For the text-containing cell, return its midpoint in (x, y) coordinate format. 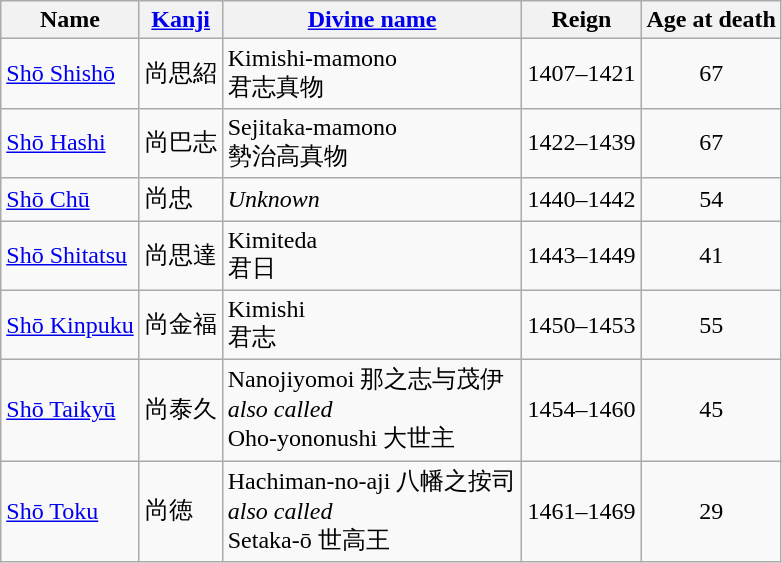
Divine name (372, 20)
Age at death (711, 20)
Shō Taikyū (70, 410)
1443–1449 (582, 255)
尚巴志 (180, 143)
1461–1469 (582, 512)
Nanojiyomoi 那之志与茂伊also calledOho-yononushi 大世主 (372, 410)
Kanji (180, 20)
1450–1453 (582, 325)
45 (711, 410)
29 (711, 512)
1440–1442 (582, 200)
Shō Hashi (70, 143)
Shō Shitatsu (70, 255)
尚金福 (180, 325)
尚徳 (180, 512)
1454–1460 (582, 410)
Kimishi君志 (372, 325)
Kimiteda君日 (372, 255)
55 (711, 325)
尚泰久 (180, 410)
尚思紹 (180, 74)
54 (711, 200)
41 (711, 255)
Shō Toku (70, 512)
尚思達 (180, 255)
Shō Kinpuku (70, 325)
Unknown (372, 200)
Sejitaka-mamono勢治高真物 (372, 143)
Kimishi-mamono君志真物 (372, 74)
Hachiman-no-aji 八幡之按司also calledSetaka-ō 世高王 (372, 512)
Shō Shishō (70, 74)
1407–1421 (582, 74)
Name (70, 20)
尚忠 (180, 200)
1422–1439 (582, 143)
Shō Chū (70, 200)
Reign (582, 20)
